Identify which cell holds the provided text, then report its (x, y) central coordinate. 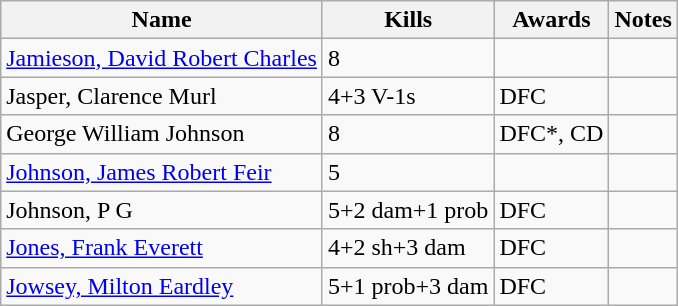
Jowsey, Milton Eardley (162, 286)
5+1 prob+3 dam (408, 286)
Notes (643, 20)
George William Johnson (162, 134)
Jamieson, David Robert Charles (162, 58)
Jasper, Clarence Murl (162, 96)
Name (162, 20)
Johnson, P G (162, 210)
Awards (552, 20)
4+3 V-1s (408, 96)
4+2 sh+3 dam (408, 248)
Kills (408, 20)
5+2 dam+1 prob (408, 210)
Johnson, James Robert Feir (162, 172)
DFC*, CD (552, 134)
5 (408, 172)
Jones, Frank Everett (162, 248)
